Pinpoint the cell where the given text exists, returning its [X, Y] midpoint coordinate. 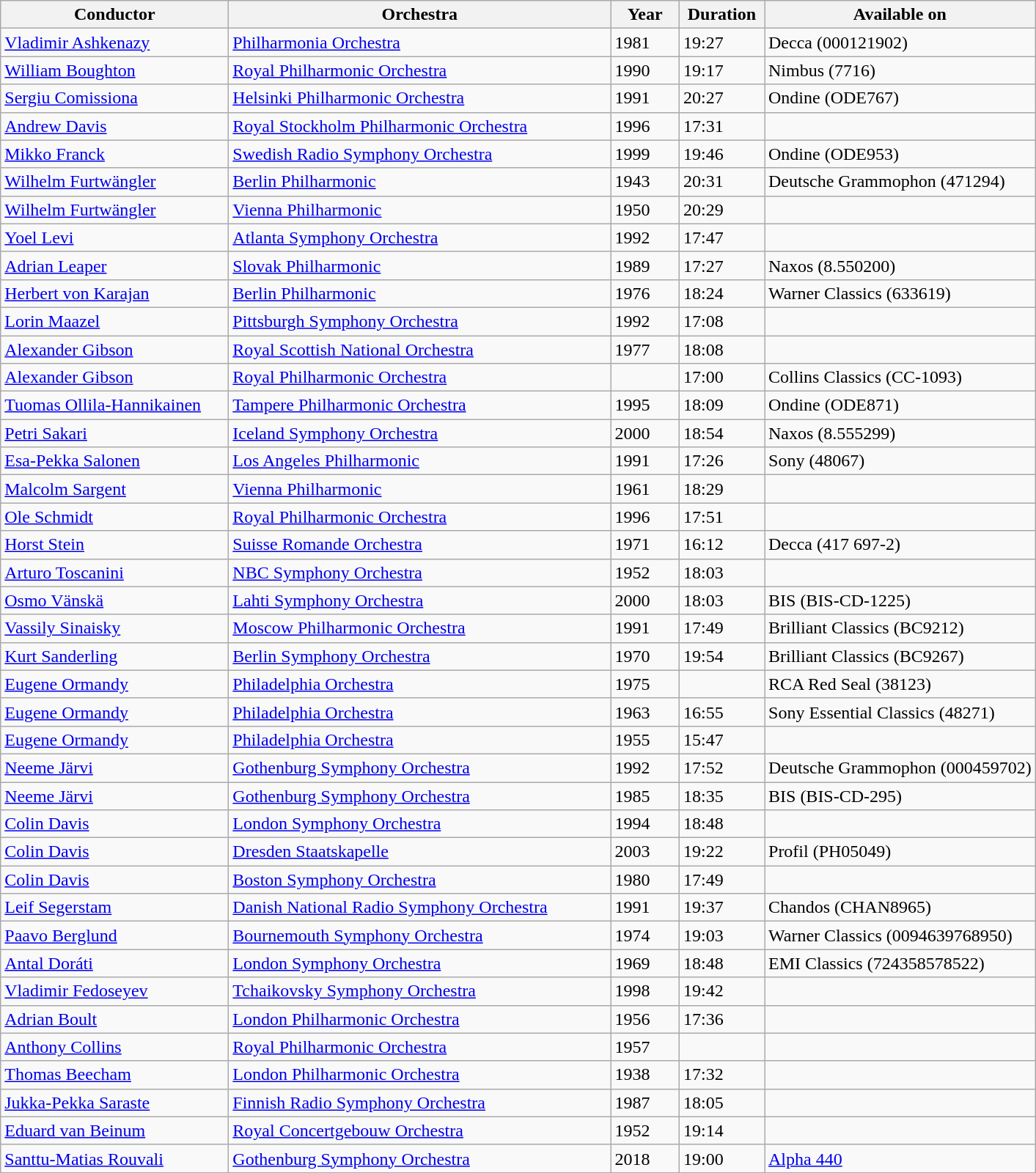
1950 [645, 210]
1987 [645, 1103]
16:12 [721, 545]
19:46 [721, 154]
Petri Sakari [114, 433]
19:54 [721, 656]
17:31 [721, 126]
Sony Essential Classics (48271) [900, 712]
Ondine (ODE767) [900, 98]
Royal Scottish National Orchestra [419, 350]
1999 [645, 154]
1955 [645, 740]
Herbert von Karajan [114, 293]
Tuomas Ollila-Hannikainen [114, 405]
1938 [645, 1075]
1956 [645, 1019]
Ondine (ODE953) [900, 154]
Leif Segerstam [114, 908]
Philharmonia Orchestra [419, 43]
Deutsche Grammophon (471294) [900, 182]
Alpha 440 [900, 1158]
Chandos (CHAN8965) [900, 908]
Warner Classics (0094639768950) [900, 935]
Conductor [114, 15]
17:32 [721, 1075]
Paavo Berglund [114, 935]
1985 [645, 795]
19:14 [721, 1130]
1998 [645, 991]
Brilliant Classics (BC9267) [900, 656]
William Boughton [114, 70]
1969 [645, 963]
Slovak Philharmonic [419, 265]
19:03 [721, 935]
Antal Doráti [114, 963]
Pittsburgh Symphony Orchestra [419, 321]
Dresden Staatskapelle [419, 852]
Vladimir Fedoseyev [114, 991]
Vassily Sinaisky [114, 628]
2018 [645, 1158]
Berlin Symphony Orchestra [419, 656]
Los Angeles Philharmonic [419, 461]
18:54 [721, 433]
Sony (48067) [900, 461]
Malcolm Sargent [114, 489]
Arturo Toscanini [114, 573]
Adrian Leaper [114, 265]
17:47 [721, 238]
Lahti Symphony Orchestra [419, 600]
1970 [645, 656]
Adrian Boult [114, 1019]
Swedish Radio Symphony Orchestra [419, 154]
Tchaikovsky Symphony Orchestra [419, 991]
Esa-Pekka Salonen [114, 461]
17:51 [721, 517]
Available on [900, 15]
19:00 [721, 1158]
Year [645, 15]
1980 [645, 880]
Iceland Symphony Orchestra [419, 433]
17:00 [721, 378]
Ole Schmidt [114, 517]
Decca (417 697-2) [900, 545]
20:27 [721, 98]
1943 [645, 182]
19:22 [721, 852]
Vladimir Ashkenazy [114, 43]
Warner Classics (633619) [900, 293]
2003 [645, 852]
19:17 [721, 70]
19:37 [721, 908]
Danish National Radio Symphony Orchestra [419, 908]
1995 [645, 405]
Yoel Levi [114, 238]
Lorin Maazel [114, 321]
Bournemouth Symphony Orchestra [419, 935]
1981 [645, 43]
Ondine (ODE871) [900, 405]
1974 [645, 935]
Tampere Philharmonic Orchestra [419, 405]
Moscow Philharmonic Orchestra [419, 628]
17:26 [721, 461]
Finnish Radio Symphony Orchestra [419, 1103]
1994 [645, 824]
Orchestra [419, 15]
Royal Concertgebouw Orchestra [419, 1130]
18:24 [721, 293]
Kurt Sanderling [114, 656]
19:42 [721, 991]
Andrew Davis [114, 126]
Profil (PH05049) [900, 852]
1976 [645, 293]
Brilliant Classics (BC9212) [900, 628]
BIS (BIS-CD-295) [900, 795]
Deutsche Grammophon (000459702) [900, 768]
18:05 [721, 1103]
1975 [645, 684]
Royal Stockholm Philharmonic Orchestra [419, 126]
Decca (000121902) [900, 43]
19:27 [721, 43]
EMI Classics (724358578522) [900, 963]
RCA Red Seal (38123) [900, 684]
18:29 [721, 489]
20:31 [721, 182]
Santtu-Matias Rouvali [114, 1158]
Horst Stein [114, 545]
Osmo Vänskä [114, 600]
17:36 [721, 1019]
Duration [721, 15]
17:27 [721, 265]
18:08 [721, 350]
Suisse Romande Orchestra [419, 545]
Sergiu Comissiona [114, 98]
Anthony Collins [114, 1047]
1990 [645, 70]
Atlanta Symphony Orchestra [419, 238]
1963 [645, 712]
Nimbus (7716) [900, 70]
18:09 [721, 405]
Jukka-Pekka Saraste [114, 1103]
Helsinki Philharmonic Orchestra [419, 98]
17:08 [721, 321]
1977 [645, 350]
Thomas Beecham [114, 1075]
17:52 [721, 768]
Naxos (8.555299) [900, 433]
20:29 [721, 210]
1961 [645, 489]
Eduard van Beinum [114, 1130]
18:35 [721, 795]
Mikko Franck [114, 154]
BIS (BIS-CD-1225) [900, 600]
NBC Symphony Orchestra [419, 573]
Boston Symphony Orchestra [419, 880]
16:55 [721, 712]
Naxos (8.550200) [900, 265]
1957 [645, 1047]
15:47 [721, 740]
Collins Classics (CC-1093) [900, 378]
1971 [645, 545]
1989 [645, 265]
